Scan for the cell matching the given text and deliver its (x, y) coordinate at center. 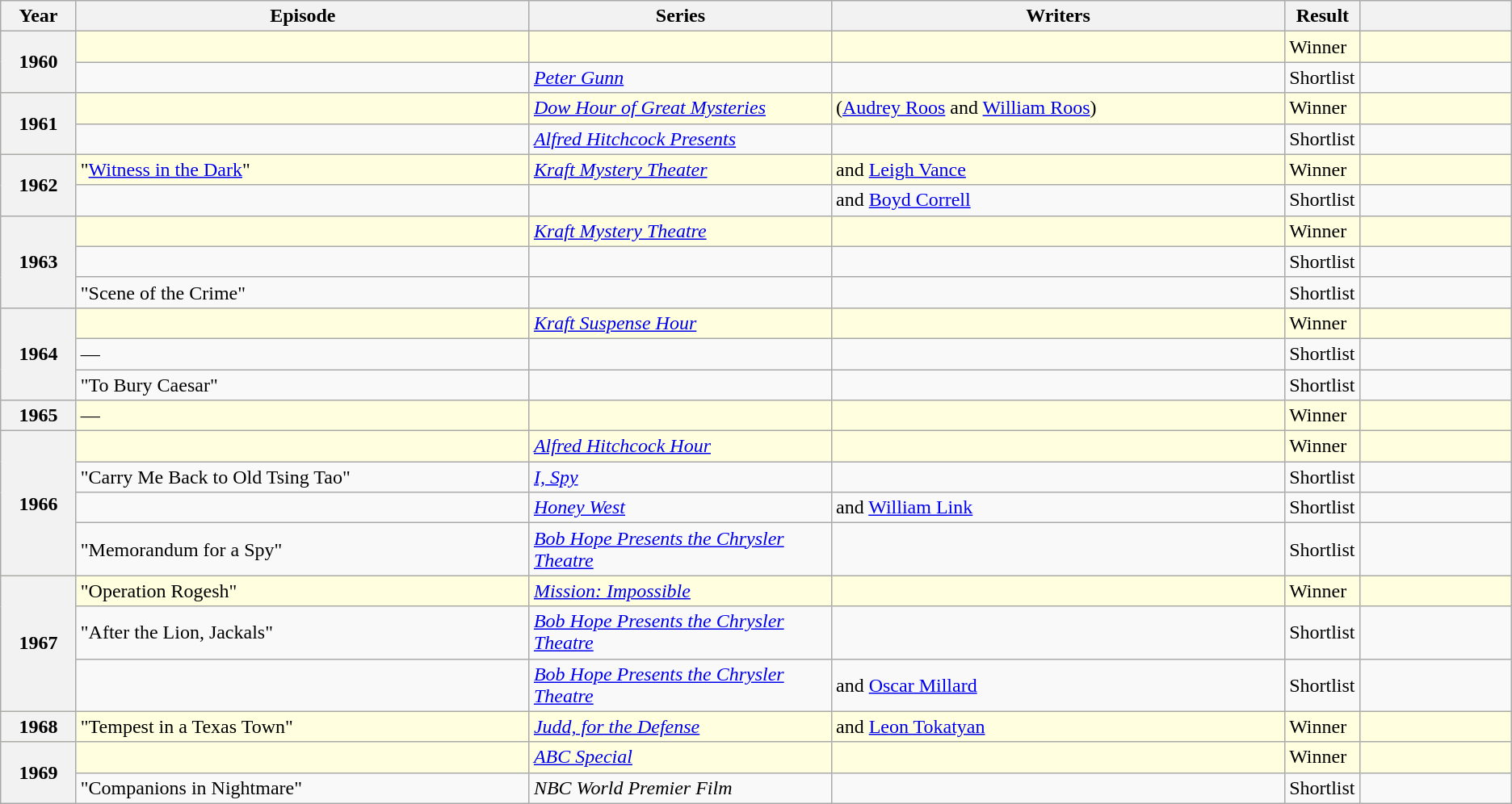
and Boyd Correll (1058, 200)
1965 (39, 416)
1966 (39, 504)
Result (1323, 16)
NBC World Premier Film (680, 788)
"Operation Rogesh" (302, 591)
"Companions in Nightmare" (302, 788)
"Carry Me Back to Old Tsing Tao" (302, 477)
"Scene of the Crime" (302, 292)
Judd, for the Defense (680, 727)
"After the Lion, Jackals" (302, 633)
I, Spy (680, 477)
and William Link (1058, 508)
and Oscar Millard (1058, 685)
Honey West (680, 508)
Kraft Mystery Theatre (680, 231)
1963 (39, 262)
1961 (39, 124)
Episode (302, 16)
1967 (39, 643)
Alfred Hitchcock Hour (680, 446)
1968 (39, 727)
1964 (39, 354)
Mission: Impossible (680, 591)
Alfred Hitchcock Presents (680, 139)
"Tempest in a Texas Town" (302, 727)
1969 (39, 773)
and Leigh Vance (1058, 170)
Dow Hour of Great Mysteries (680, 108)
Kraft Suspense Hour (680, 323)
Writers (1058, 16)
"To Bury Caesar" (302, 385)
"Witness in the Dark" (302, 170)
Year (39, 16)
Series (680, 16)
1960 (39, 62)
1962 (39, 185)
"Memorandum for a Spy" (302, 549)
Kraft Mystery Theater (680, 170)
Peter Gunn (680, 77)
and Leon Tokatyan (1058, 727)
ABC Special (680, 757)
(Audrey Roos and William Roos) (1058, 108)
